Determine the [X, Y] coordinate at the center of the cell enclosing the given text.  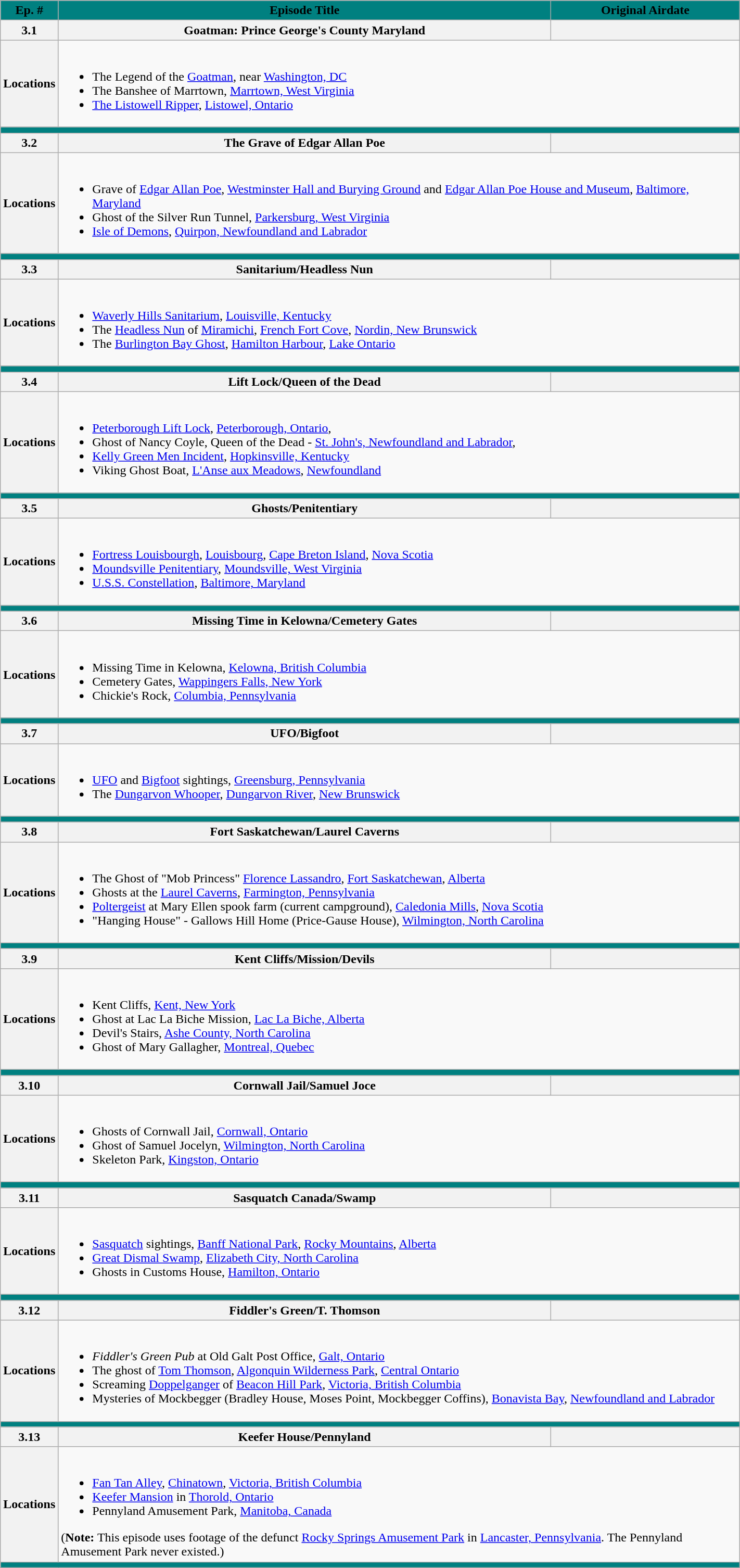
3.4 [29, 382]
Missing Time in Kelowna, Kelowna, British ColumbiaCemetery Gates, Wappingers Falls, New YorkChickie's Rock, Columbia, Pennsylvania [399, 675]
3.6 [29, 621]
Fiddler's Green/T. Thomson [305, 1310]
Original Airdate [645, 10]
The Grave of Edgar Allan Poe [305, 143]
Goatman: Prince George's County Maryland [305, 30]
3.8 [29, 832]
Keefer House/Pennyland [305, 1437]
3.7 [29, 734]
Episode Title [305, 10]
Ghosts of Cornwall Jail, Cornwall, OntarioGhost of Samuel Jocelyn, Wilmington, North CarolinaSkeleton Park, Kingston, Ontario [399, 1139]
Ep. # [29, 10]
Fort Saskatchewan/Laurel Caverns [305, 832]
Cornwall Jail/Samuel Joce [305, 1085]
Ghosts/Penitentiary [305, 509]
3.13 [29, 1437]
3.11 [29, 1198]
Kent Cliffs/Mission/Devils [305, 958]
3.2 [29, 143]
UFO and Bigfoot sightings, Greensburg, PennsylvaniaThe Dungarvon Whooper, Dungarvon River, New Brunswick [399, 780]
UFO/Bigfoot [305, 734]
Sanitarium/Headless Nun [305, 269]
3.12 [29, 1310]
3.1 [29, 30]
3.3 [29, 269]
Sasquatch Canada/Swamp [305, 1198]
3.10 [29, 1085]
Lift Lock/Queen of the Dead [305, 382]
3.5 [29, 509]
3.9 [29, 958]
The Legend of the Goatman, near Washington, DCThe Banshee of Marrtown, Marrtown, West VirginiaThe Listowell Ripper, Listowel, Ontario [399, 83]
Missing Time in Kelowna/Cemetery Gates [305, 621]
